For the text-containing cell, return its midpoint in [X, Y] coordinate format. 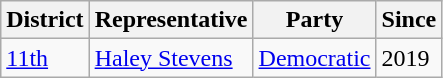
Democratic [314, 58]
2019 [409, 58]
Haley Stevens [171, 58]
Party [314, 20]
District [45, 20]
Since [409, 20]
11th [45, 58]
Representative [171, 20]
